Pinpoint the cell where the given text exists, returning its [X, Y] midpoint coordinate. 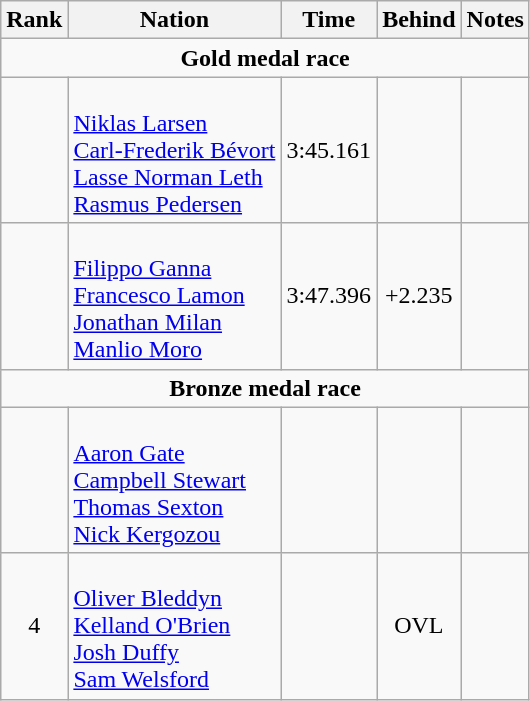
Rank [34, 20]
4 [34, 626]
+2.235 [419, 296]
Nation [174, 20]
Gold medal race [266, 58]
Behind [419, 20]
3:47.396 [329, 296]
OVL [419, 626]
Filippo GannaFrancesco LamonJonathan MilanManlio Moro [174, 296]
3:45.161 [329, 150]
Oliver BleddynKelland O'BrienJosh DuffySam Welsford [174, 626]
Aaron GateCampbell StewartThomas SextonNick Kergozou [174, 480]
Notes [495, 20]
Bronze medal race [266, 388]
Niklas LarsenCarl-Frederik Bévort Lasse Norman LethRasmus Pedersen [174, 150]
Time [329, 20]
